From the cell containing the given text, extract its center point as (X, Y) coordinate. 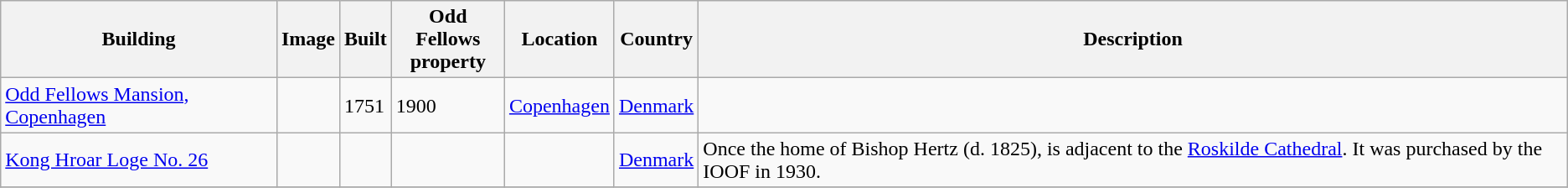
Odd Fellowsproperty (447, 39)
1900 (447, 106)
Description (1132, 39)
Building (139, 39)
Built (365, 39)
Country (656, 39)
Image (308, 39)
Kong Hroar Loge No. 26 (139, 159)
Location (560, 39)
1751 (365, 106)
Copenhagen (560, 106)
Once the home of Bishop Hertz (d. 1825), is adjacent to the Roskilde Cathedral. It was purchased by the IOOF in 1930. (1132, 159)
Odd Fellows Mansion, Copenhagen (139, 106)
